Scan for the cell matching the given text and deliver its (x, y) coordinate at center. 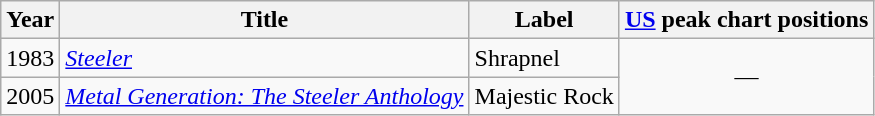
Shrapnel (544, 58)
Steeler (264, 58)
— (746, 77)
Label (544, 20)
2005 (30, 96)
Title (264, 20)
Metal Generation: The Steeler Anthology (264, 96)
Year (30, 20)
Majestic Rock (544, 96)
1983 (30, 58)
US peak chart positions (746, 20)
